Return the (X, Y) coordinate for the center point of the cell that contains the specified text.  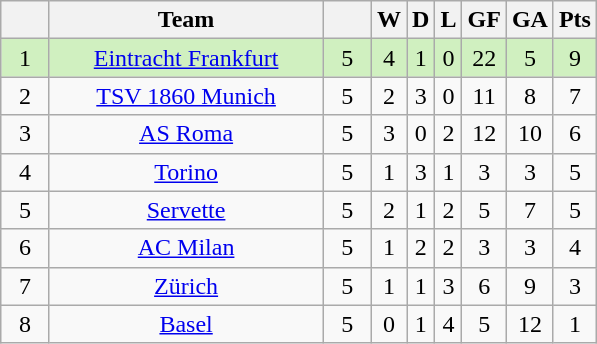
22 (484, 58)
Zürich (186, 286)
W (388, 20)
10 (530, 134)
AS Roma (186, 134)
11 (484, 96)
Servette (186, 210)
AC Milan (186, 248)
Team (186, 20)
Torino (186, 172)
L (448, 20)
GF (484, 20)
Pts (574, 20)
Eintracht Frankfurt (186, 58)
D (420, 20)
Basel (186, 324)
TSV 1860 Munich (186, 96)
GA (530, 20)
